Provide the (X, Y) coordinate of the cell's center where the given text is located.  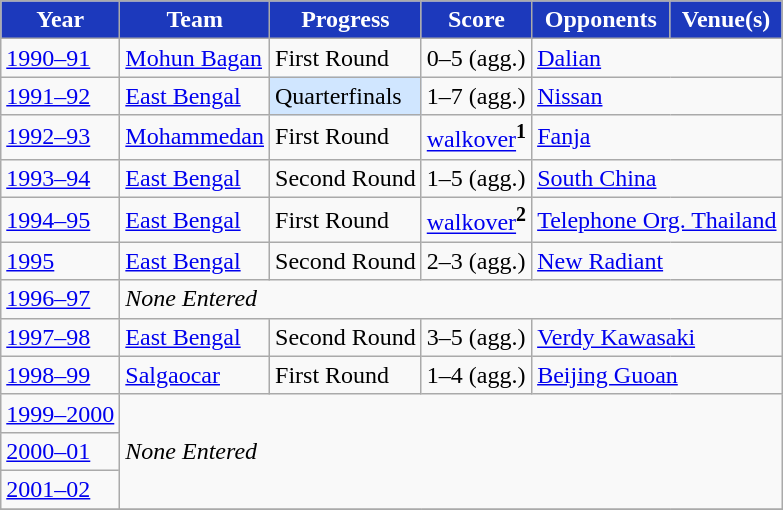
Nissan (657, 96)
1–7 (agg.) (476, 96)
2001–02 (60, 489)
Beijing Guoan (657, 375)
walkover2 (476, 220)
walkover1 (476, 138)
1–5 (agg.) (476, 178)
Year (60, 20)
1990–91 (60, 58)
South China (657, 178)
Team (195, 20)
2–3 (agg.) (476, 261)
Opponents (601, 20)
1991–92 (60, 96)
Score (476, 20)
1992–93 (60, 138)
1999–2000 (60, 413)
Progress (346, 20)
1997–98 (60, 337)
1998–99 (60, 375)
Quarterfinals (346, 96)
Mohammedan (195, 138)
Venue(s) (726, 20)
1996–97 (60, 299)
3–5 (agg.) (476, 337)
Telephone Org. Thailand (657, 220)
Mohun Bagan (195, 58)
1995 (60, 261)
2000–01 (60, 451)
1–4 (agg.) (476, 375)
New Radiant (657, 261)
Dalian (657, 58)
1994–95 (60, 220)
1993–94 (60, 178)
Salgaocar (195, 375)
Fanja (657, 138)
Verdy Kawasaki (657, 337)
0–5 (agg.) (476, 58)
